Provide the [X, Y] coordinate of the cell's center where the given text is located.  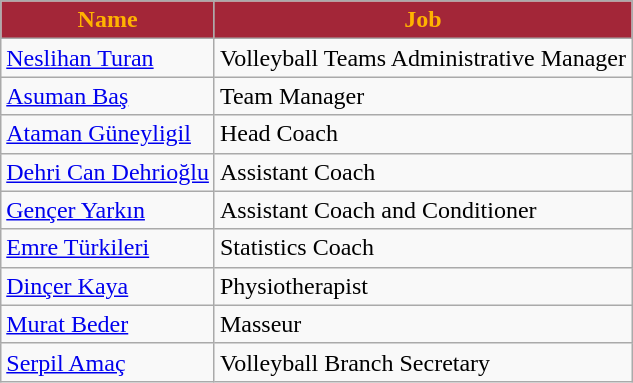
Job [422, 20]
Murat Beder [108, 324]
Statistics Coach [422, 248]
Ataman Güneyligil [108, 134]
Dinçer Kaya [108, 286]
Volleyball Branch Secretary [422, 362]
Asuman Baş [108, 96]
Name [108, 20]
Team Manager [422, 96]
Emre Türkileri [108, 248]
Assistant Coach [422, 172]
Dehri Can Dehrioğlu [108, 172]
Head Coach [422, 134]
Physiotherapist [422, 286]
Volleyball Teams Administrative Manager [422, 58]
Neslihan Turan [108, 58]
Assistant Coach and Conditioner [422, 210]
Masseur [422, 324]
Serpil Amaç [108, 362]
Gençer Yarkın [108, 210]
